Scan for the cell matching the given text and deliver its [X, Y] coordinate at center. 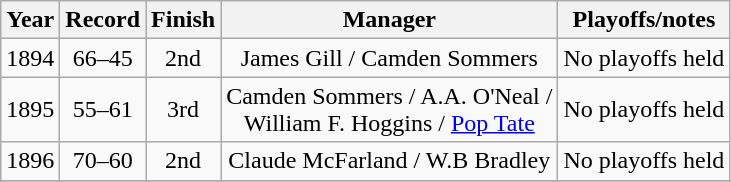
1894 [30, 58]
James Gill / Camden Sommers [390, 58]
55–61 [103, 110]
Manager [390, 20]
Camden Sommers / A.A. O'Neal / William F. Hoggins / Pop Tate [390, 110]
66–45 [103, 58]
Record [103, 20]
3rd [184, 110]
Finish [184, 20]
1895 [30, 110]
Year [30, 20]
70–60 [103, 161]
Playoffs/notes [644, 20]
Claude McFarland / W.B Bradley [390, 161]
1896 [30, 161]
